Capture the cell that displays the provided text and extract its (x, y) central coordinate. 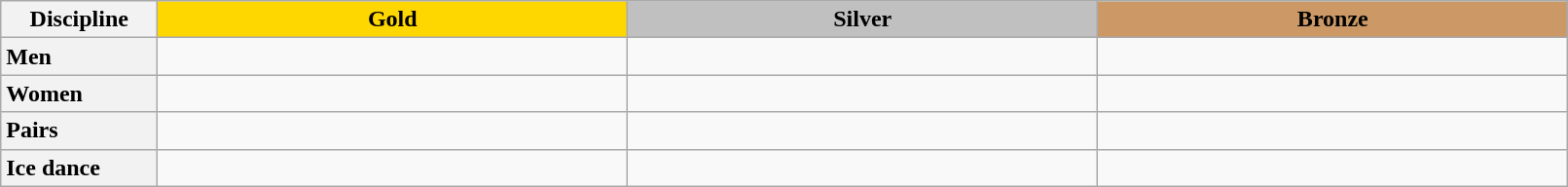
Silver (862, 19)
Women (80, 93)
Gold (393, 19)
Ice dance (80, 168)
Discipline (80, 19)
Pairs (80, 131)
Men (80, 56)
Bronze (1333, 19)
